Find where the given text appears and provide that cell's center as [X, Y] coordinate. 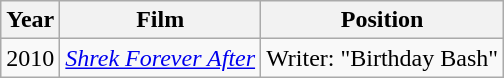
Year [30, 20]
Film [160, 20]
Position [382, 20]
Writer: "Birthday Bash" [382, 58]
2010 [30, 58]
Shrek Forever After [160, 58]
